Pinpoint the cell where the given text exists, returning its (x, y) midpoint coordinate. 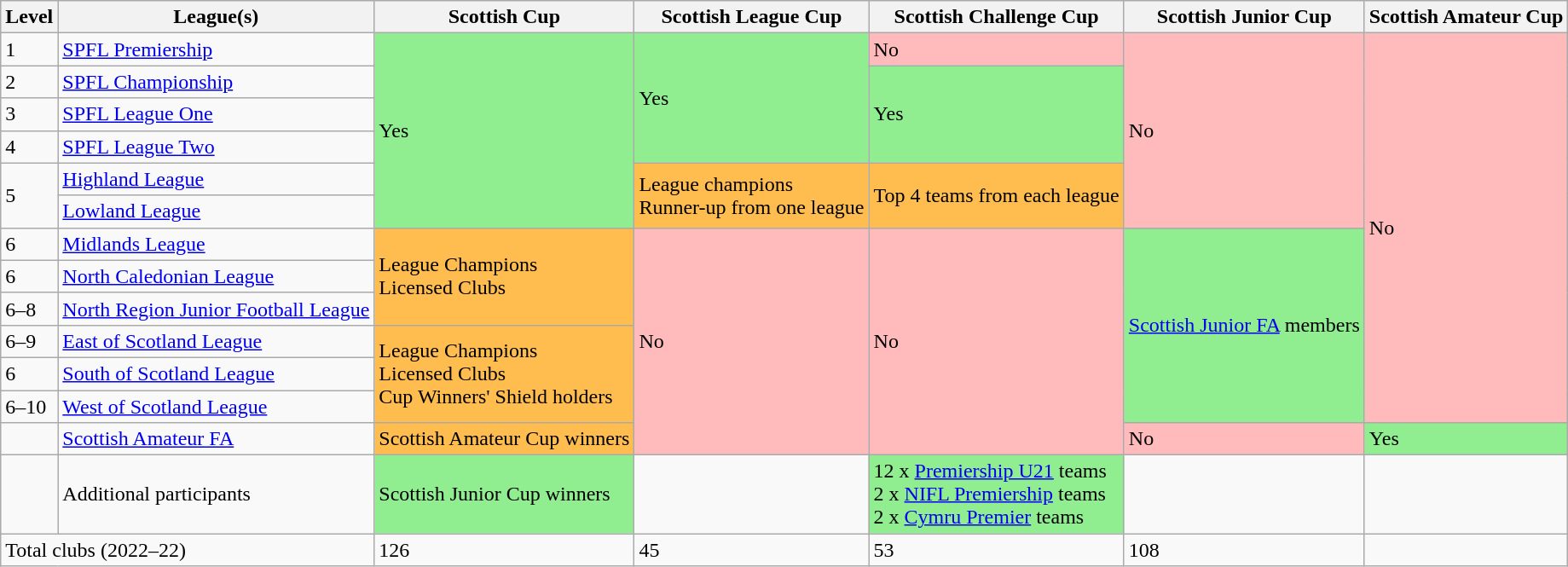
Scottish Challenge Cup (996, 17)
Total clubs (2022–22) (188, 550)
Highland League (217, 179)
League championsRunner-up from one league (752, 195)
1 (29, 49)
Top 4 teams from each league (996, 195)
12 x Premiership U21 teams2 x NIFL Premiership teams2 x Cymru Premier teams (996, 495)
West of Scotland League (217, 407)
Scottish Junior FA members (1244, 325)
Scottish Cup (505, 17)
Scottish Amateur Cup (1467, 17)
2 (29, 82)
6–9 (29, 341)
Additional participants (217, 495)
6–8 (29, 309)
South of Scotland League (217, 373)
Scottish Amateur FA (217, 439)
Scottish Junior Cup (1244, 17)
North Caledonian League (217, 276)
SPFL League Two (217, 147)
6–10 (29, 407)
126 (505, 550)
SPFL League One (217, 114)
Scottish Amateur Cup winners (505, 439)
Scottish League Cup (752, 17)
3 (29, 114)
108 (1244, 550)
North Region Junior Football League (217, 309)
League(s) (217, 17)
5 (29, 195)
SPFL Championship (217, 82)
SPFL Premiership (217, 49)
45 (752, 550)
East of Scotland League (217, 341)
Midlands League (217, 244)
League ChampionsLicensed Clubs (505, 276)
Level (29, 17)
Lowland League (217, 211)
53 (996, 550)
Scottish Junior Cup winners (505, 495)
League ChampionsLicensed ClubsCup Winners' Shield holders (505, 373)
4 (29, 147)
